Output the [x, y] coordinate of the center of the cell containing the given text.  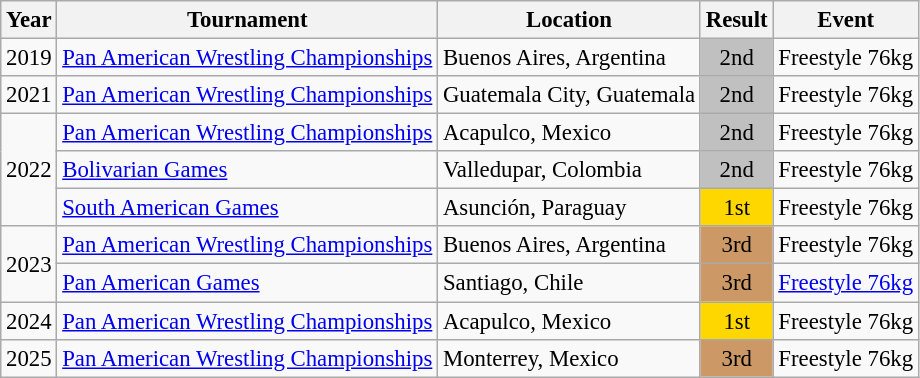
Santiago, Chile [570, 283]
2021 [29, 95]
Asunción, Paraguay [570, 208]
Location [570, 20]
2023 [29, 264]
Monterrey, Mexico [570, 358]
2024 [29, 321]
Year [29, 20]
Valledupar, Colombia [570, 170]
Event [846, 20]
Pan American Games [248, 283]
2022 [29, 170]
South American Games [248, 208]
2019 [29, 58]
Guatemala City, Guatemala [570, 95]
Result [736, 20]
Bolivarian Games [248, 170]
Tournament [248, 20]
2025 [29, 358]
